Identify which cell holds the provided text, then report its (X, Y) central coordinate. 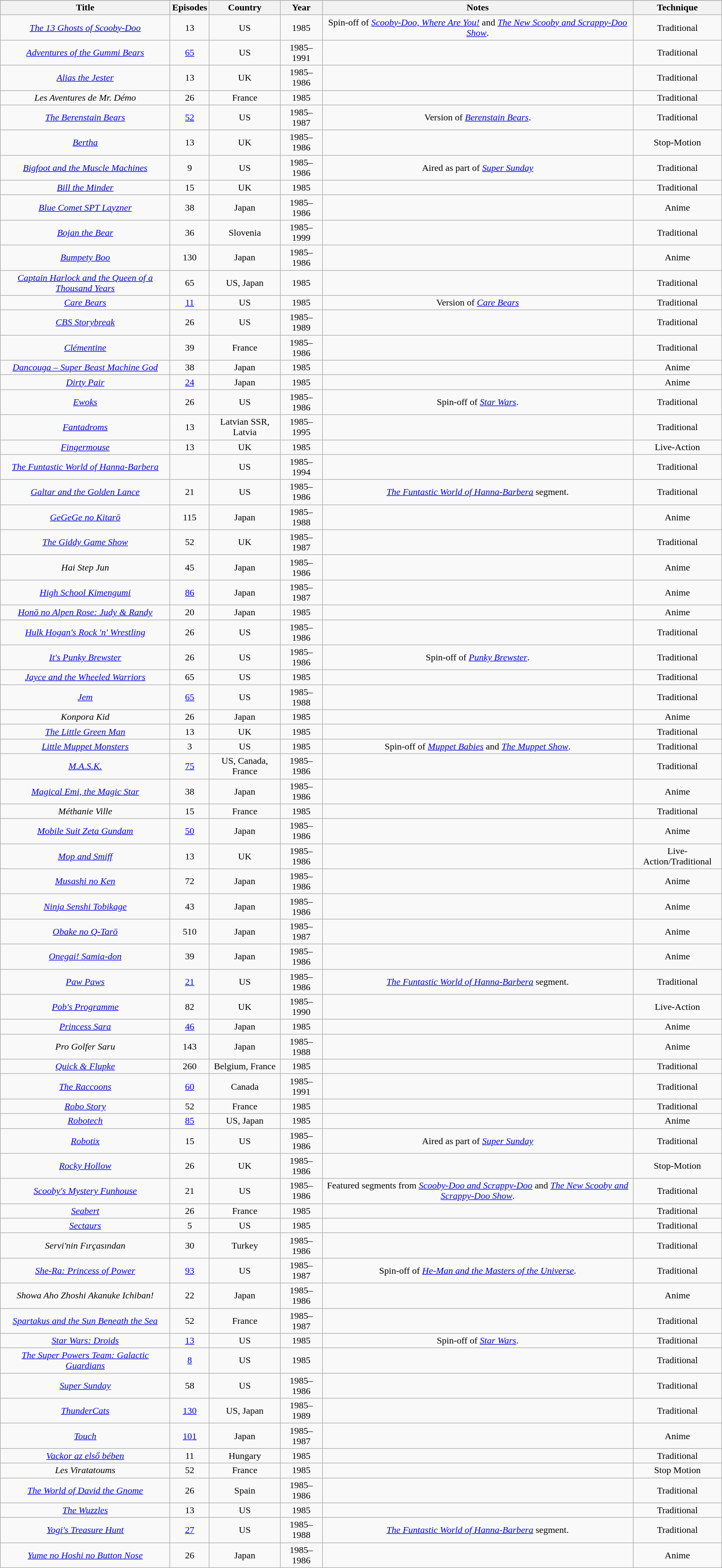
Bertha (85, 143)
Galtar and the Golden Lance (85, 492)
The World of David the Gnome (85, 1490)
1985–1999 (302, 232)
Canada (245, 1086)
Konpora Kid (85, 717)
510 (190, 931)
Spain (245, 1490)
27 (190, 1530)
Live-Action/Traditional (677, 856)
Pro Golfer Saru (85, 1047)
The Super Powers Team: Galactic Guardians (85, 1361)
Princess Sara (85, 1027)
Year (302, 8)
The Berenstain Bears (85, 117)
Blue Comet SPT Layzner (85, 208)
Alias the Jester (85, 78)
Spin-off of He-Man and the Masters of the Universe. (478, 1271)
Mop and Smiff (85, 856)
58 (190, 1386)
24 (190, 382)
86 (190, 592)
93 (190, 1271)
Hulk Hogan's Rock 'n' Wrestling (85, 632)
3 (190, 746)
Ewoks (85, 402)
Version of Berenstain Bears. (478, 117)
Bojan the Bear (85, 232)
Vackor az első bében (85, 1456)
Sectaurs (85, 1225)
High School Kimengumi (85, 592)
Bill the Minder (85, 187)
Robotix (85, 1141)
Yogi's Treasure Hunt (85, 1530)
5 (190, 1225)
Spin-off of Muppet Babies and The Muppet Show. (478, 746)
Servi'nin Fırçasından (85, 1245)
M.A.S.K. (85, 766)
143 (190, 1047)
Fantadroms (85, 427)
She-Ra: Princess of Power (85, 1271)
30 (190, 1245)
1985–1995 (302, 427)
43 (190, 906)
72 (190, 881)
Honō no Alpen Rose: Judy & Randy (85, 612)
Robotech (85, 1121)
GeGeGe no Kitarō (85, 517)
Country (245, 8)
260 (190, 1067)
Seabert (85, 1211)
Hungary (245, 1456)
Fingermouse (85, 447)
Bumpety Boo (85, 258)
Stop Motion (677, 1470)
Obake no Q-Tarō (85, 931)
Belgium, France (245, 1067)
101 (190, 1436)
Rocky Hollow (85, 1166)
Spartakus and the Sun Beneath the Sea (85, 1321)
The Raccoons (85, 1086)
Onegai! Samia-don (85, 957)
Dancouga – Super Beast Machine God (85, 368)
Jayce and the Wheeled Warriors (85, 677)
Care Bears (85, 303)
Title (85, 8)
60 (190, 1086)
Turkey (245, 1245)
8 (190, 1361)
75 (190, 766)
82 (190, 1007)
Little Muppet Monsters (85, 746)
US, Canada, France (245, 766)
Les Viratatoums (85, 1470)
45 (190, 567)
36 (190, 232)
Quick & Flupke (85, 1067)
Yume no Hoshi no Button Nose (85, 1555)
Méthanie Ville (85, 811)
115 (190, 517)
Musashi no Ken (85, 881)
Jem (85, 697)
Spin-off of Punky Brewster. (478, 657)
50 (190, 831)
ThunderCats (85, 1411)
Hai Step Jun (85, 567)
Scooby's Mystery Funhouse (85, 1191)
Les Aventures de Mr. Démo (85, 98)
The 13 Ghosts of Scooby-Doo (85, 28)
The Funtastic World of Hanna-Barbera (85, 467)
Spin-off of Scooby-Doo, Where Are You! and The New Scooby and Scrappy-Doo Show. (478, 28)
Dirty Pair (85, 382)
1985–1990 (302, 1007)
Notes (478, 8)
Ninja Senshi Tobikage (85, 906)
Showa Aho Zhoshi Akanuke Ichiban! (85, 1295)
It's Punky Brewster (85, 657)
Adventures of the Gummi Bears (85, 52)
85 (190, 1121)
The Giddy Game Show (85, 542)
Mobile Suit Zeta Gundam (85, 831)
Magical Emi, the Magic Star (85, 792)
Slovenia (245, 232)
1985–1994 (302, 467)
Bigfoot and the Muscle Machines (85, 167)
20 (190, 612)
Clémentine (85, 348)
Robo Story (85, 1106)
Technique (677, 8)
Paw Paws (85, 981)
Captain Harlock and the Queen of a Thousand Years (85, 282)
22 (190, 1295)
Latvian SSR, Latvia (245, 427)
9 (190, 167)
46 (190, 1027)
Version of Care Bears (478, 303)
Star Wars: Droids (85, 1341)
The Little Green Man (85, 732)
CBS Storybreak (85, 322)
Featured segments from Scooby-Doo and Scrappy-Doo and The New Scooby and Scrappy-Doo Show. (478, 1191)
Touch (85, 1436)
Pob's Programme (85, 1007)
The Wuzzles (85, 1510)
Episodes (190, 8)
Super Sunday (85, 1386)
